Capture the cell that displays the provided text and extract its (X, Y) central coordinate. 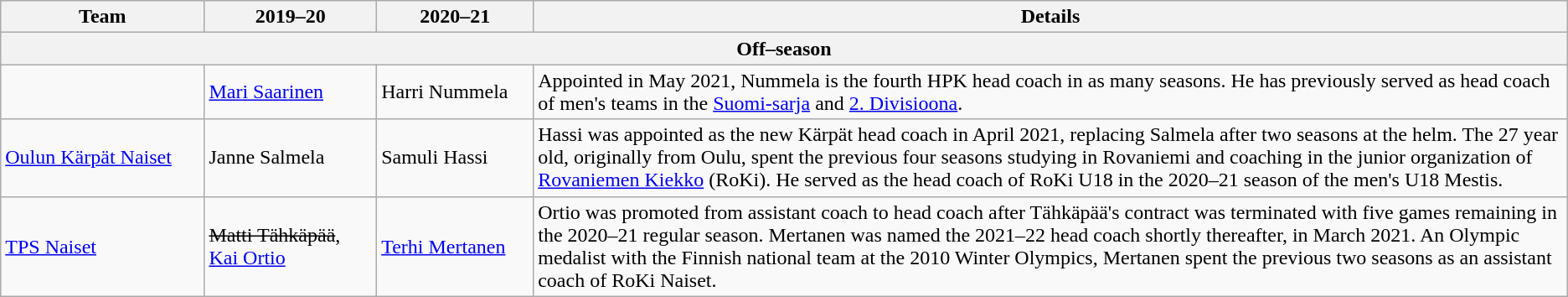
Matti Tähkäpää, Kai Ortio (291, 247)
Terhi Mertanen (456, 247)
Harri Nummela (456, 92)
Details (1050, 17)
Off–season (784, 49)
Oulun Kärpät Naiset (102, 158)
2020–21 (456, 17)
Team (102, 17)
Mari Saarinen (291, 92)
2019–20 (291, 17)
Samuli Hassi (456, 158)
Janne Salmela (291, 158)
TPS Naiset (102, 247)
